Find where the given text appears and provide that cell's center as (X, Y) coordinate. 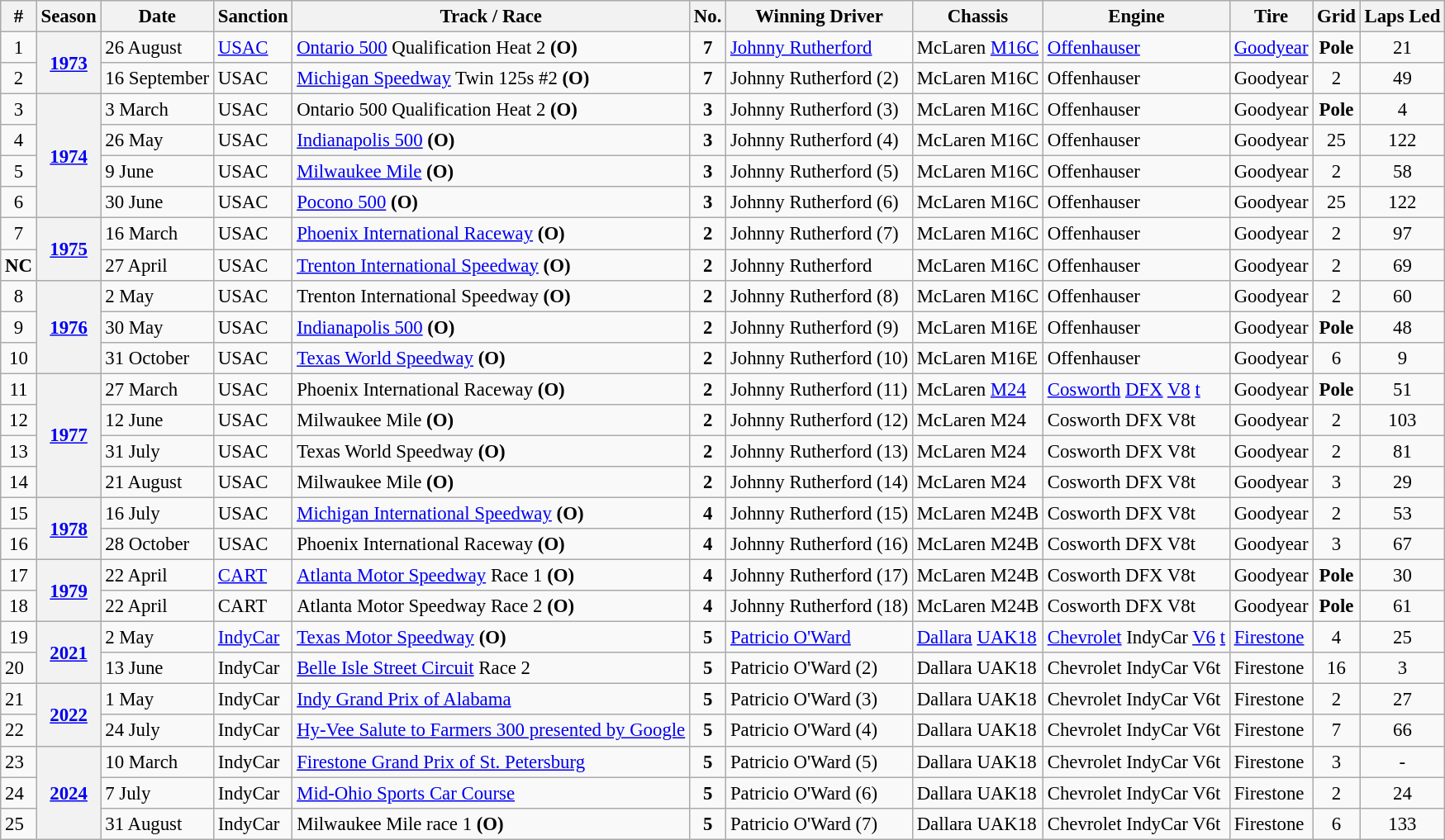
31 July (157, 451)
16 March (157, 234)
103 (1402, 420)
60 (1402, 296)
17 (19, 576)
Season (69, 17)
Johnny Rutherford (2) (820, 78)
Indy Grand Prix of Alabama (491, 700)
28 October (157, 544)
30 (1402, 576)
31 August (157, 823)
Johnny Rutherford (15) (820, 513)
Texas Motor Speedway (O) (491, 638)
Winning Driver (820, 17)
24 July (157, 731)
Patricio O'Ward (3) (820, 700)
# (19, 17)
31 October (157, 358)
Johnny Rutherford (11) (820, 389)
30 June (157, 202)
53 (1402, 513)
Mid-Ohio Sports Car Course (491, 793)
12 June (157, 420)
27 March (157, 389)
1978 (69, 529)
1973 (69, 63)
1977 (69, 435)
2024 (69, 793)
Belle Isle Street Circuit Race 2 (491, 668)
Michigan Speedway Twin 125s #2 (O) (491, 78)
Atlanta Motor Speedway Race 2 (O) (491, 606)
1974 (69, 156)
3 March (157, 110)
Date (157, 17)
51 (1402, 389)
Chevrolet IndyCar V6 t (1136, 638)
Track / Race (491, 17)
67 (1402, 544)
Johnny Rutherford (6) (820, 202)
61 (1402, 606)
10 March (157, 762)
14 (19, 482)
Patricio O'Ward (6) (820, 793)
Johnny Rutherford (10) (820, 358)
1 (19, 48)
Engine (1136, 17)
Sanction (253, 17)
2022 (69, 715)
21 August (157, 482)
1979 (69, 591)
18 (19, 606)
30 May (157, 327)
Johnny Rutherford (18) (820, 606)
Laps Led (1402, 17)
Johnny Rutherford (12) (820, 420)
16 September (157, 78)
Johnny Rutherford (3) (820, 110)
20 (19, 668)
Patricio O'Ward (4) (820, 731)
Tire (1271, 17)
No. (708, 17)
15 (19, 513)
2021 (69, 653)
Johnny Rutherford (17) (820, 576)
Michigan International Speedway (O) (491, 513)
Pocono 500 (O) (491, 202)
1976 (69, 327)
16 July (157, 513)
27 April (157, 265)
Johnny Rutherford (16) (820, 544)
48 (1402, 327)
19 (19, 638)
69 (1402, 265)
Johnny Rutherford (8) (820, 296)
8 (19, 296)
12 (19, 420)
Johnny Rutherford (14) (820, 482)
Patricio O'Ward (7) (820, 823)
Patricio O'Ward (2) (820, 668)
Milwaukee Mile race 1 (O) (491, 823)
Patricio O'Ward (5) (820, 762)
Johnny Rutherford (9) (820, 327)
81 (1402, 451)
11 (19, 389)
58 (1402, 172)
- (1402, 762)
Chassis (977, 17)
Firestone Grand Prix of St. Petersburg (491, 762)
13 June (157, 668)
Johnny Rutherford (5) (820, 172)
26 August (157, 48)
9 June (157, 172)
Johnny Rutherford (4) (820, 140)
Cosworth DFX V8 t (1136, 389)
Johnny Rutherford (13) (820, 451)
22 (19, 731)
Grid (1337, 17)
49 (1402, 78)
23 (19, 762)
Atlanta Motor Speedway Race 1 (O) (491, 576)
Patricio O'Ward (820, 638)
27 (1402, 700)
7 July (157, 793)
Johnny Rutherford (7) (820, 234)
26 May (157, 140)
97 (1402, 234)
13 (19, 451)
Hy-Vee Salute to Farmers 300 presented by Google (491, 731)
66 (1402, 731)
10 (19, 358)
133 (1402, 823)
NC (19, 265)
1975 (69, 249)
1 May (157, 700)
29 (1402, 482)
